Detect which cell encompasses the target text, then output its [X, Y] center coordinate. 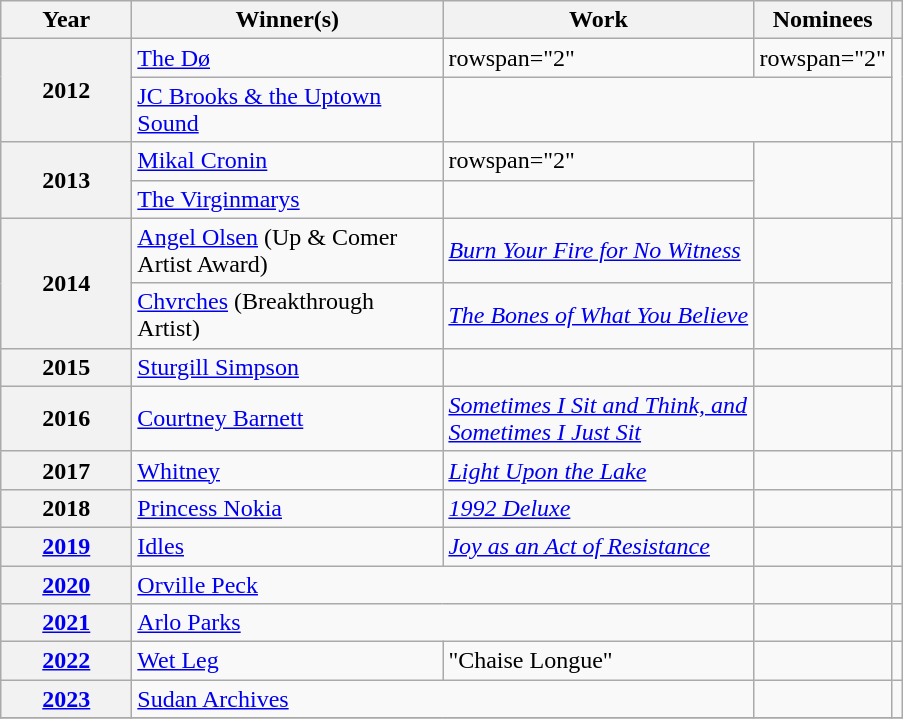
2016 [66, 418]
Winner(s) [288, 20]
Orville Peck [443, 585]
2023 [66, 699]
1992 Deluxe [598, 508]
Whitney [288, 470]
2012 [66, 90]
2017 [66, 470]
"Chaise Longue" [598, 661]
Burn Your Fire for No Witness [598, 250]
Joy as an Act of Resistance [598, 546]
Sudan Archives [443, 699]
2015 [66, 367]
Angel Olsen (Up & Comer Artist Award) [288, 250]
Courtney Barnett [288, 418]
Wet Leg [288, 661]
Sometimes I Sit and Think, and Sometimes I Just Sit [598, 418]
Princess Nokia [288, 508]
Chvrches (Breakthrough Artist) [288, 316]
2020 [66, 585]
2013 [66, 180]
Sturgill Simpson [288, 367]
Mikal Cronin [288, 161]
The Bones of What You Believe [598, 316]
2018 [66, 508]
The Virginmarys [288, 199]
2014 [66, 283]
Light Upon the Lake [598, 470]
2021 [66, 623]
Idles [288, 546]
Work [598, 20]
Year [66, 20]
Nominees [823, 20]
2019 [66, 546]
The Dø [288, 58]
Arlo Parks [443, 623]
2022 [66, 661]
JC Brooks & the Uptown Sound [288, 110]
